Pinpoint the cell where the given text exists, returning its [X, Y] midpoint coordinate. 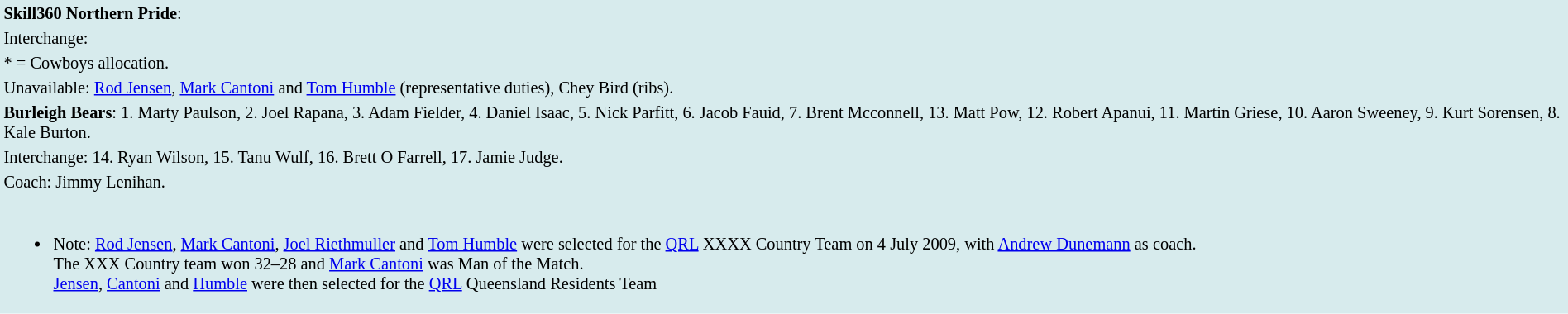
Unavailable: Rod Jensen, Mark Cantoni and Tom Humble (representative duties), Chey Bird (ribs). [784, 88]
Interchange: [784, 38]
Skill360 Northern Pride: [784, 13]
Coach: Jimmy Lenihan. [784, 182]
* = Cowboys allocation. [784, 63]
Interchange: 14. Ryan Wilson, 15. Tanu Wulf, 16. Brett O Farrell, 17. Jamie Judge. [784, 157]
